Detect which cell encompasses the target text, then output its [x, y] center coordinate. 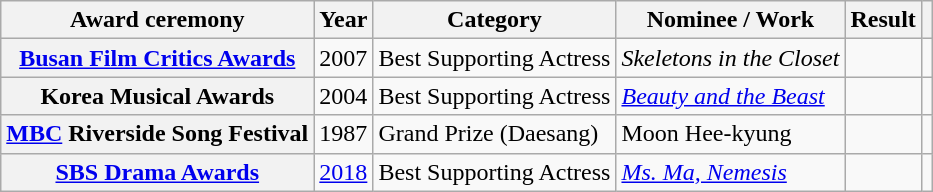
Grand Prize (Daesang) [494, 134]
2007 [344, 58]
Skeletons in the Closet [730, 58]
SBS Drama Awards [158, 172]
Busan Film Critics Awards [158, 58]
Award ceremony [158, 20]
Moon Hee-kyung [730, 134]
1987 [344, 134]
Nominee / Work [730, 20]
2018 [344, 172]
Beauty and the Beast [730, 96]
Category [494, 20]
MBC Riverside Song Festival [158, 134]
Year [344, 20]
Korea Musical Awards [158, 96]
Result [883, 20]
Ms. Ma, Nemesis [730, 172]
2004 [344, 96]
